Capture the cell that displays the provided text and extract its (x, y) central coordinate. 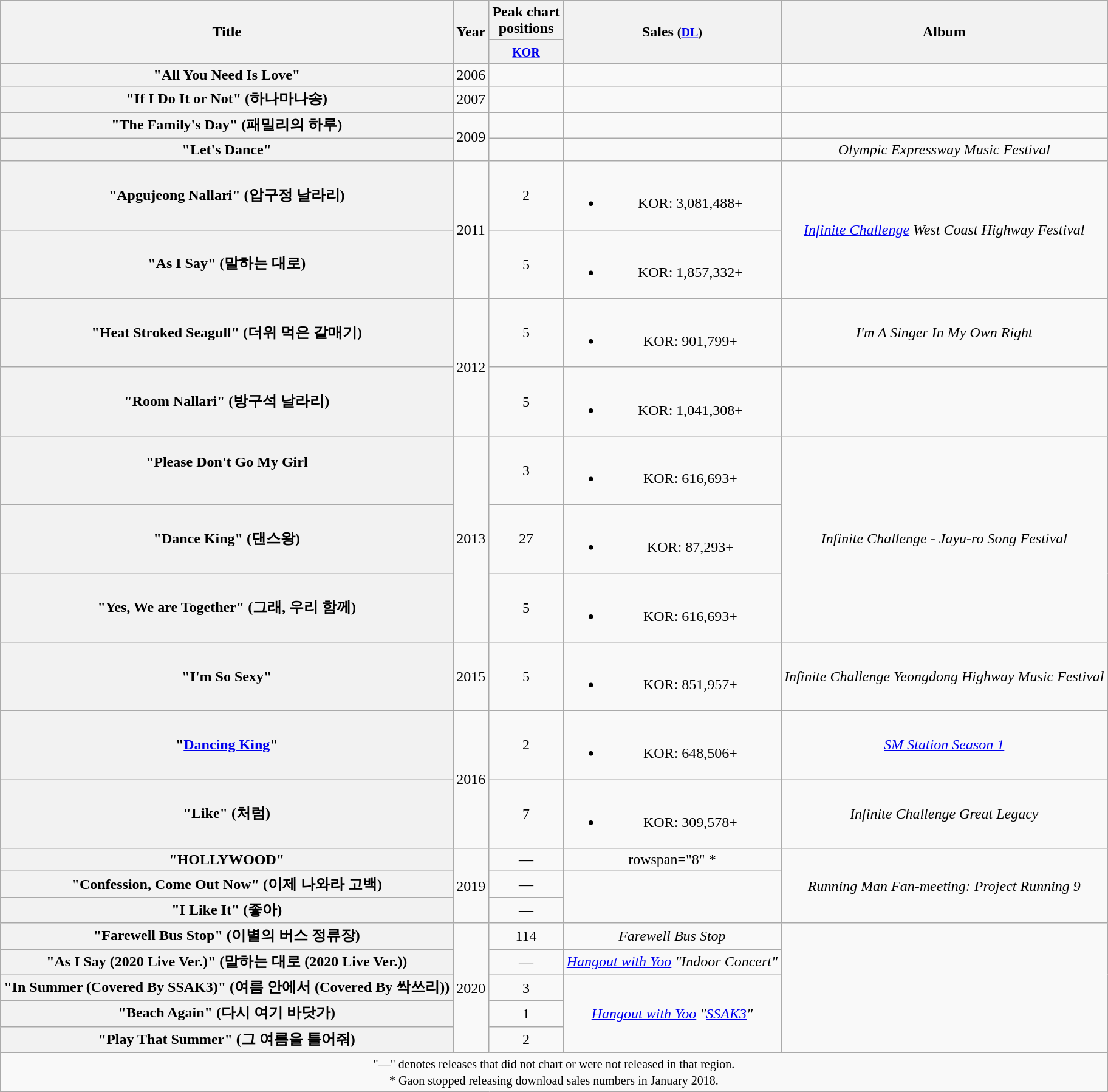
"Yes, We are Together" (그래, 우리 함께) (227, 608)
"The Family's Day" (패밀리의 하루) (227, 125)
"Apgujeong Nallari" (압구정 날라리) (227, 196)
Infinite Challenge Yeongdong Highway Music Festival (944, 677)
"Confession, Come Out Now" (이제 나와라 고백) (227, 885)
Infinite Challenge Great Legacy (944, 814)
"HOLLYWOOD" (227, 860)
rowspan="8" * (672, 860)
2007 (471, 100)
"Heat Stroked Seagull" (더위 먹은 갈매기) (227, 333)
2013 (471, 538)
"—" denotes releases that did not chart or were not released in that region. * Gaon stopped releasing download sales numbers in January 2018. (554, 1072)
"Room Nallari" (방구석 날라리) (227, 401)
Peak chart positions (526, 21)
I'm A Singer In My Own Right (944, 333)
114 (526, 936)
2015 (471, 677)
2012 (471, 367)
Hangout with Yoo "SSAK3" (672, 1014)
"I'm So Sexy" (227, 677)
"Dance King" (댄스왕) (227, 538)
Farewell Bus Stop (672, 936)
"I Like It" (좋아) (227, 910)
SM Station Season 1 (944, 745)
27 (526, 538)
Year (471, 32)
Sales (DL) (672, 32)
KOR (526, 52)
Infinite Challenge - Jayu-ro Song Festival (944, 538)
Infinite Challenge West Coast Highway Festival (944, 230)
"Play That Summer" (그 여름을 틀어줘) (227, 1039)
"If I Do It or Not" (하나마나송) (227, 100)
KOR: 87,293+ (672, 538)
"Like" (처럼) (227, 814)
"As I Say" (말하는 대로) (227, 264)
2016 (471, 780)
"Please Don't Go My Girl (227, 470)
2009 (471, 136)
"In Summer (Covered By SSAK3)" (여름 안에서 (Covered By 싹쓰리)) (227, 988)
2019 (471, 886)
KOR: 309,578+ (672, 814)
KOR: 1,857,332+ (672, 264)
7 (526, 814)
"As I Say (2020 Live Ver.)" (말하는 대로 (2020 Live Ver.)) (227, 963)
KOR: 3,081,488+ (672, 196)
Hangout with Yoo "Indoor Concert" (672, 963)
"Dancing King" (227, 745)
"Beach Again" (다시 여기 바닷가) (227, 1014)
Olympic Expressway Music Festival (944, 149)
Title (227, 32)
KOR: 648,506+ (672, 745)
1 (526, 1014)
KOR: 901,799+ (672, 333)
2006 (471, 75)
KOR: 1,041,308+ (672, 401)
Running Man Fan-meeting: Project Running 9 (944, 886)
"Farewell Bus Stop" (이별의 버스 정류장) (227, 936)
KOR: 851,957+ (672, 677)
"All You Need Is Love" (227, 75)
"Let's Dance" (227, 149)
2011 (471, 230)
2020 (471, 988)
Album (944, 32)
